Find where the given text appears and provide that cell's center as [X, Y] coordinate. 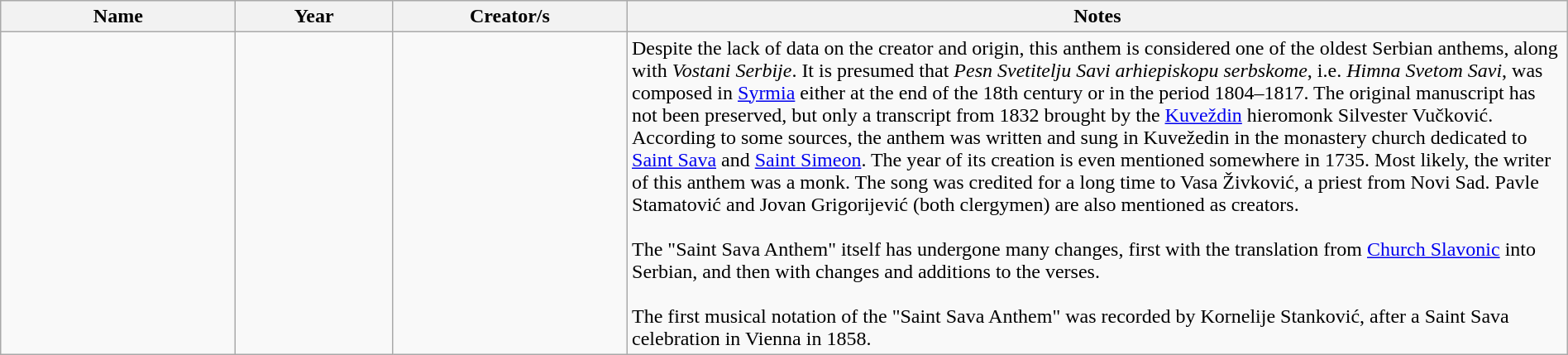
Creator/s [509, 17]
Year [314, 17]
Notes [1098, 17]
Name [118, 17]
